Identify which cell holds the provided text, then report its (X, Y) central coordinate. 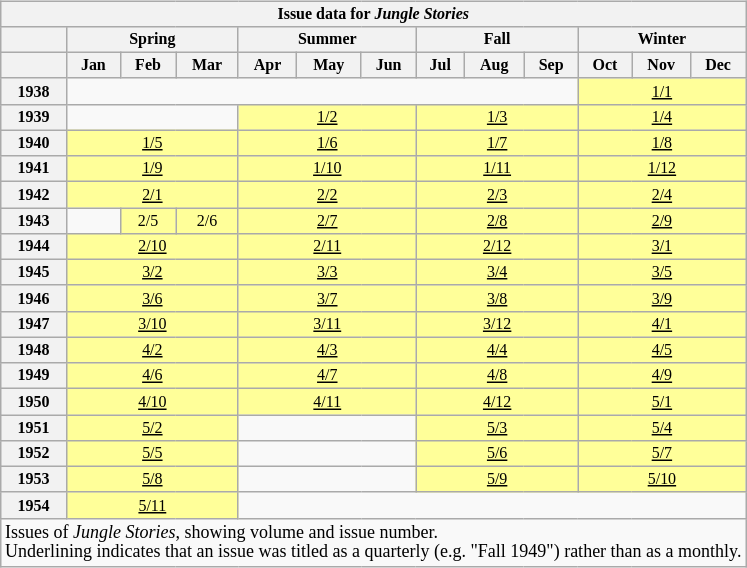
4/7 (327, 376)
4/10 (152, 402)
1945 (34, 272)
2/5 (148, 221)
Spring (152, 40)
1/3 (497, 117)
Jul (440, 65)
Aug (494, 65)
1/7 (497, 143)
1941 (34, 169)
3/2 (152, 272)
5/6 (497, 454)
1948 (34, 350)
5/7 (662, 454)
5/4 (662, 428)
2/11 (327, 247)
1/5 (152, 143)
1940 (34, 143)
2/4 (662, 195)
2/2 (327, 195)
2/6 (208, 221)
5/5 (152, 454)
2/8 (497, 221)
4/2 (152, 350)
1952 (34, 454)
4/3 (327, 350)
2/7 (327, 221)
5/10 (662, 479)
3/11 (327, 324)
Mar (208, 65)
3/4 (497, 272)
1946 (34, 298)
1944 (34, 247)
3/5 (662, 272)
4/8 (497, 376)
Apr (267, 65)
1/8 (662, 143)
1/10 (327, 169)
3/10 (152, 324)
2/10 (152, 247)
5/9 (497, 479)
4/5 (662, 350)
5/3 (497, 428)
1/12 (662, 169)
5/11 (152, 505)
1951 (34, 428)
1942 (34, 195)
1954 (34, 505)
3/6 (152, 298)
4/9 (662, 376)
3/3 (327, 272)
3/1 (662, 247)
1/11 (497, 169)
Issue data for Jungle Stories (374, 14)
2/1 (152, 195)
1/4 (662, 117)
Summer (327, 40)
4/12 (497, 402)
4/11 (327, 402)
Jan (93, 65)
3/12 (497, 324)
3/9 (662, 298)
3/8 (497, 298)
2/9 (662, 221)
1/1 (662, 91)
Oct (605, 65)
3/7 (327, 298)
1939 (34, 117)
1947 (34, 324)
May (329, 65)
1/6 (327, 143)
Jun (388, 65)
5/8 (152, 479)
1/9 (152, 169)
5/2 (152, 428)
4/6 (152, 376)
1938 (34, 91)
Winter (662, 40)
Dec (718, 65)
Nov (661, 65)
Fall (497, 40)
1950 (34, 402)
2/12 (497, 247)
2/3 (497, 195)
4/4 (497, 350)
1/2 (327, 117)
4/1 (662, 324)
5/1 (662, 402)
1953 (34, 479)
Feb (148, 65)
1943 (34, 221)
Sep (551, 65)
1949 (34, 376)
